Locate the cell with the specified text and output its [X, Y] center coordinate. 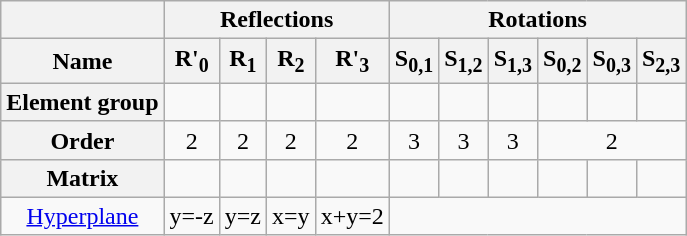
S1,3 [512, 61]
x=y [292, 216]
Element group [82, 102]
S1,2 [464, 61]
Reflections [276, 20]
R1 [242, 61]
R2 [292, 61]
S0,1 [414, 61]
Matrix [82, 178]
Name [82, 61]
x+y=2 [352, 216]
R'3 [352, 61]
Hyperplane [82, 216]
y=-z [192, 216]
Rotations [538, 20]
R'0 [192, 61]
Order [82, 140]
y=z [242, 216]
S0,2 [562, 61]
S0,3 [612, 61]
S2,3 [660, 61]
